Return (X, Y) of the center of cell containing provided text 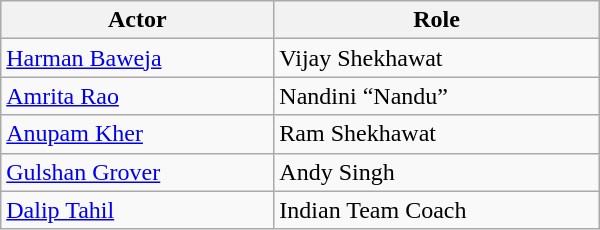
Actor (138, 20)
Nandini “Nandu” (436, 96)
Andy Singh (436, 172)
Dalip Tahil (138, 210)
Gulshan Grover (138, 172)
Ram Shekhawat (436, 134)
Role (436, 20)
Harman Baweja (138, 58)
Indian Team Coach (436, 210)
Anupam Kher (138, 134)
Vijay Shekhawat (436, 58)
Amrita Rao (138, 96)
